From the cell containing the given text, extract its center point as (x, y) coordinate. 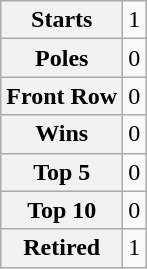
Starts (62, 20)
Top 5 (62, 172)
Wins (62, 134)
Front Row (62, 96)
Retired (62, 248)
Poles (62, 58)
Top 10 (62, 210)
